Capture the cell that displays the provided text and extract its (X, Y) central coordinate. 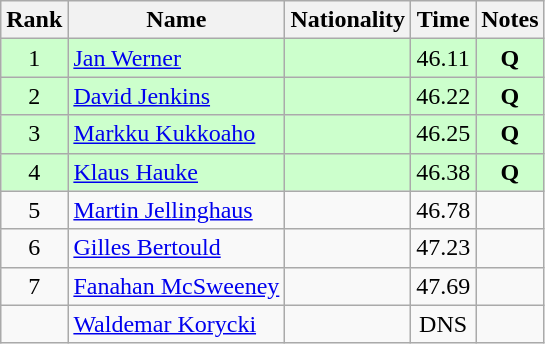
David Jenkins (176, 96)
3 (34, 134)
Time (444, 20)
Rank (34, 20)
1 (34, 58)
Waldemar Korycki (176, 324)
46.11 (444, 58)
Name (176, 20)
46.22 (444, 96)
6 (34, 248)
5 (34, 210)
Markku Kukkoaho (176, 134)
46.38 (444, 172)
Klaus Hauke (176, 172)
DNS (444, 324)
47.69 (444, 286)
Nationality (348, 20)
Jan Werner (176, 58)
Gilles Bertould (176, 248)
47.23 (444, 248)
7 (34, 286)
Martin Jellinghaus (176, 210)
46.78 (444, 210)
Fanahan McSweeney (176, 286)
2 (34, 96)
Notes (510, 20)
46.25 (444, 134)
4 (34, 172)
